Determine the (X, Y) coordinate at the center of the cell enclosing the given text.  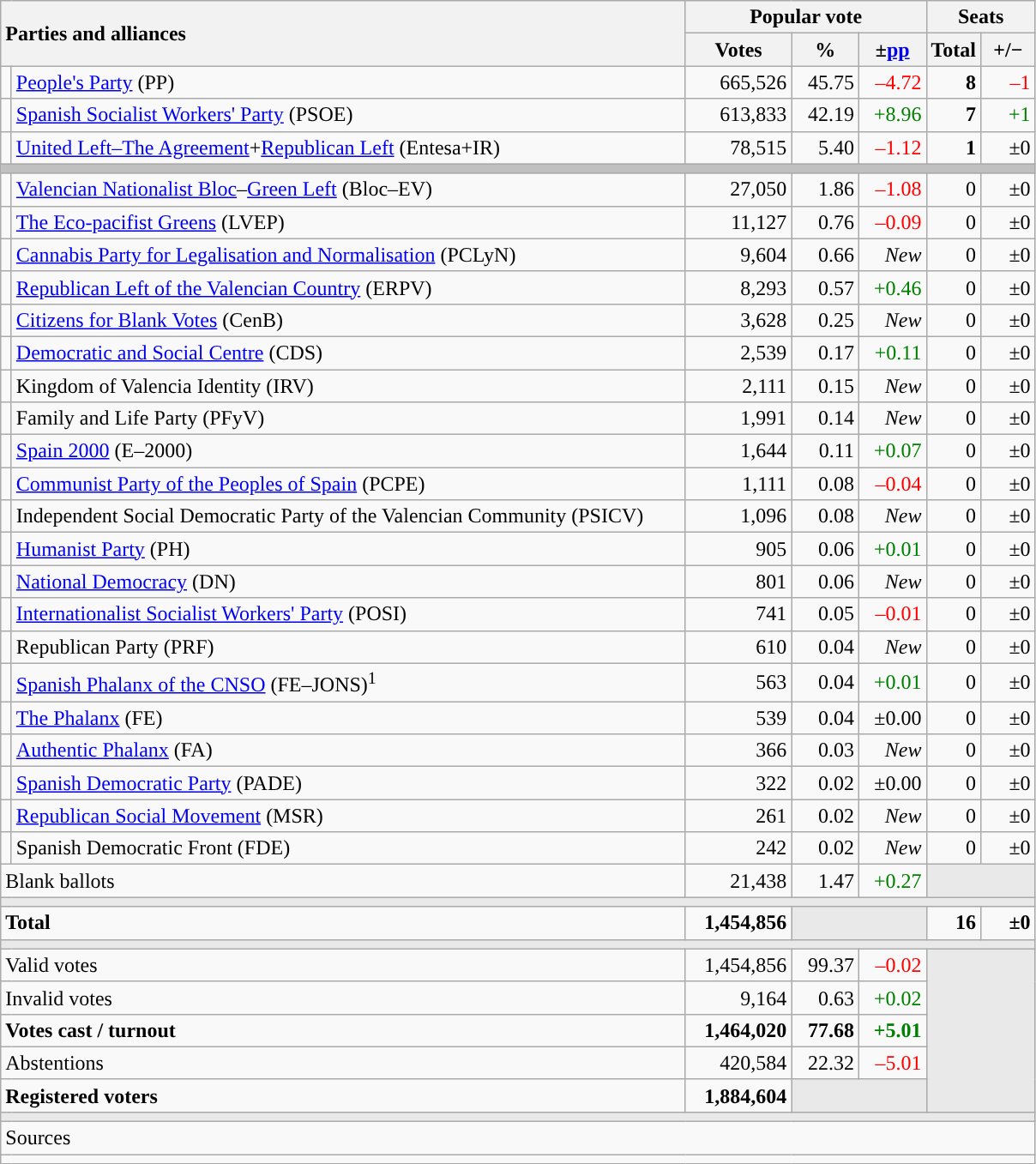
Blank ballots (343, 881)
Spain 2000 (E–2000) (348, 451)
–0.09 (892, 222)
Republican Social Movement (MSR) (348, 816)
0.76 (825, 222)
9,604 (738, 255)
610 (738, 647)
1,111 (738, 484)
Valid votes (343, 965)
5.40 (825, 148)
Seats (981, 17)
45.75 (825, 82)
Communist Party of the Peoples of Spain (PCPE) (348, 484)
+0.11 (892, 353)
+0.02 (892, 998)
0.63 (825, 998)
1.47 (825, 881)
Republican Party (PRF) (348, 647)
+/− (1009, 50)
3,628 (738, 320)
+5.01 (892, 1030)
Valencian Nationalist Bloc–Green Left (Bloc–EV) (348, 190)
420,584 (738, 1063)
78,515 (738, 148)
Citizens for Blank Votes (CenB) (348, 320)
–0.02 (892, 965)
1,096 (738, 516)
99.37 (825, 965)
+0.27 (892, 881)
–1.08 (892, 190)
–1.12 (892, 148)
261 (738, 816)
±pp (892, 50)
1 (954, 148)
7 (954, 115)
+0.46 (892, 287)
27,050 (738, 190)
1.86 (825, 190)
0.03 (825, 751)
% (825, 50)
741 (738, 614)
1,884,604 (738, 1095)
Votes cast / turnout (343, 1030)
0.17 (825, 353)
+8.96 (892, 115)
905 (738, 549)
+1 (1009, 115)
8 (954, 82)
–4.72 (892, 82)
0.05 (825, 614)
1,644 (738, 451)
+0.07 (892, 451)
Votes (738, 50)
Family and Life Party (PFyV) (348, 419)
21,438 (738, 881)
People's Party (PP) (348, 82)
–0.04 (892, 484)
Republican Left of the Valencian Country (ERPV) (348, 287)
9,164 (738, 998)
539 (738, 718)
National Democracy (DN) (348, 582)
0.15 (825, 385)
Kingdom of Valencia Identity (IRV) (348, 385)
Sources (518, 1138)
0.57 (825, 287)
–5.01 (892, 1063)
Cannabis Party for Legalisation and Normalisation (PCLyN) (348, 255)
–0.01 (892, 614)
Democratic and Social Centre (CDS) (348, 353)
2,111 (738, 385)
22.32 (825, 1063)
Internationalist Socialist Workers' Party (POSI) (348, 614)
Popular vote (806, 17)
Independent Social Democratic Party of the Valencian Community (PSICV) (348, 516)
Authentic Phalanx (FA) (348, 751)
The Eco-pacifist Greens (LVEP) (348, 222)
11,127 (738, 222)
United Left–The Agreement+Republican Left (Entesa+IR) (348, 148)
1,991 (738, 419)
Registered voters (343, 1095)
The Phalanx (FE) (348, 718)
Abstentions (343, 1063)
Spanish Democratic Party (PADE) (348, 783)
322 (738, 783)
563 (738, 683)
0.14 (825, 419)
77.68 (825, 1030)
665,526 (738, 82)
0.66 (825, 255)
Spanish Democratic Front (FDE) (348, 848)
42.19 (825, 115)
613,833 (738, 115)
Spanish Phalanx of the CNSO (FE–JONS)1 (348, 683)
Invalid votes (343, 998)
2,539 (738, 353)
Humanist Party (PH) (348, 549)
366 (738, 751)
801 (738, 582)
242 (738, 848)
–1 (1009, 82)
8,293 (738, 287)
Parties and alliances (343, 33)
0.11 (825, 451)
0.25 (825, 320)
1,464,020 (738, 1030)
Spanish Socialist Workers' Party (PSOE) (348, 115)
16 (954, 923)
